For the text-containing cell, return its midpoint in [X, Y] coordinate format. 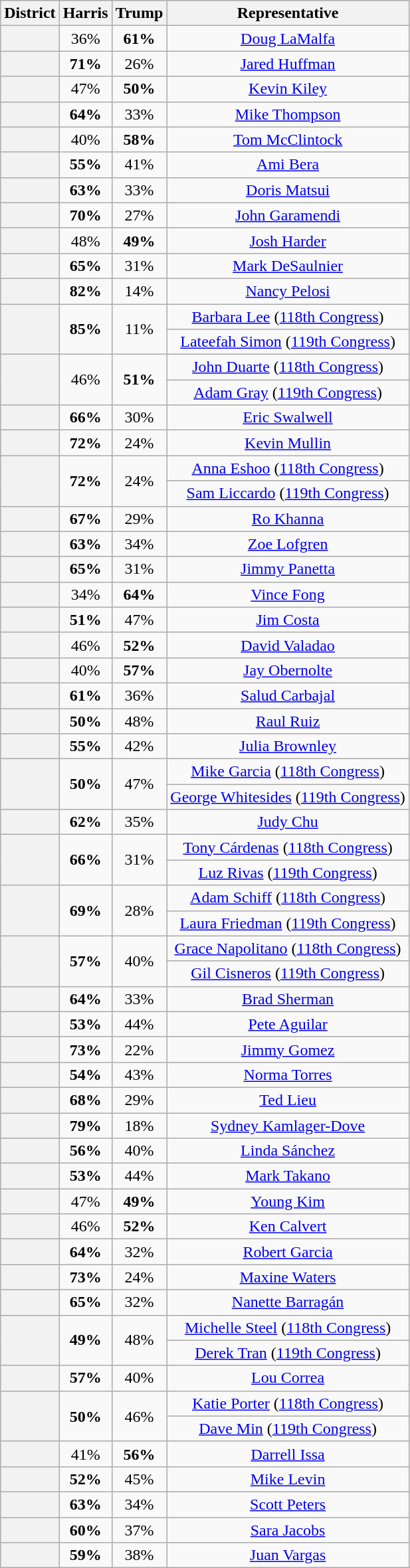
Sam Liccardo (119th Congress) [288, 493]
82% [85, 291]
Jared Huffman [288, 64]
54% [85, 1075]
Mike Thompson [288, 114]
67% [85, 519]
Adam Schiff (118th Congress) [288, 898]
Linda Sánchez [288, 1151]
Brad Sherman [288, 999]
14% [140, 291]
Doug LaMalfa [288, 39]
27% [140, 215]
Mike Garcia (118th Congress) [288, 772]
30% [140, 418]
Jimmy Panetta [288, 569]
Darrell Issa [288, 1454]
35% [140, 822]
Young Kim [288, 1201]
Josh Harder [288, 240]
Barbara Lee (118th Congress) [288, 317]
Jay Obernolte [288, 670]
70% [85, 215]
69% [85, 911]
Ro Khanna [288, 519]
Representative [288, 13]
Luz Rivas (119th Congress) [288, 873]
Pete Aguilar [288, 1024]
Zoe Lofgren [288, 544]
11% [140, 329]
Harris [85, 13]
Jim Costa [288, 620]
42% [140, 746]
Lateefah Simon (119th Congress) [288, 342]
Eric Swalwell [288, 418]
Vince Fong [288, 594]
District [30, 13]
Nanette Barragán [288, 1302]
37% [140, 1529]
Judy Chu [288, 822]
28% [140, 911]
John Garamendi [288, 215]
Jimmy Gomez [288, 1049]
22% [140, 1049]
79% [85, 1126]
Scott Peters [288, 1504]
David Valadao [288, 645]
Ted Lieu [288, 1100]
Mark DeSaulnier [288, 266]
71% [85, 64]
Julia Brownley [288, 746]
18% [140, 1126]
45% [140, 1479]
Salud Carbajal [288, 695]
Gil Cisneros (119th Congress) [288, 974]
43% [140, 1075]
Dave Min (119th Congress) [288, 1429]
Nancy Pelosi [288, 291]
Katie Porter (118th Congress) [288, 1403]
Kevin Kiley [288, 89]
38% [140, 1555]
59% [85, 1555]
Norma Torres [288, 1075]
Juan Vargas [288, 1555]
Kevin Mullin [288, 443]
Robert Garcia [288, 1252]
Ken Calvert [288, 1227]
Sydney Kamlager-Dove [288, 1126]
John Duarte (118th Congress) [288, 367]
62% [85, 822]
Laura Friedman (119th Congress) [288, 923]
60% [85, 1529]
Ami Bera [288, 165]
Maxine Waters [288, 1277]
Tony Cárdenas (118th Congress) [288, 847]
George Whitesides (119th Congress) [288, 797]
Anna Eshoo (118th Congress) [288, 468]
Adam Gray (119th Congress) [288, 392]
Grace Napolitano (118th Congress) [288, 948]
Derek Tran (119th Congress) [288, 1353]
Lou Correa [288, 1378]
Michelle Steel (118th Congress) [288, 1328]
Trump [140, 13]
Sara Jacobs [288, 1529]
Doris Matsui [288, 190]
Raul Ruiz [288, 721]
Tom McClintock [288, 139]
68% [85, 1100]
58% [140, 139]
85% [85, 329]
Mark Takano [288, 1176]
26% [140, 64]
Mike Levin [288, 1479]
